For the text-containing cell, return its midpoint in (x, y) coordinate format. 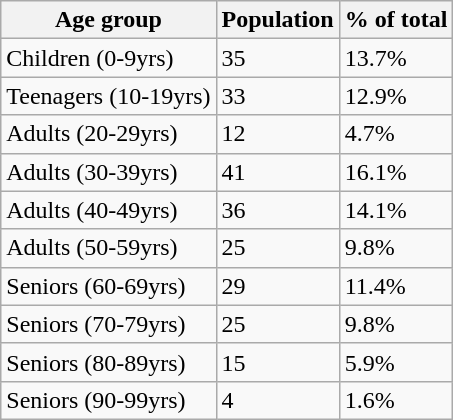
11.4% (396, 286)
Adults (50-59yrs) (108, 248)
Seniors (80-89yrs) (108, 362)
15 (278, 362)
4 (278, 400)
Adults (20-29yrs) (108, 134)
Adults (40-49yrs) (108, 210)
36 (278, 210)
16.1% (396, 172)
Population (278, 20)
Seniors (70-79yrs) (108, 324)
14.1% (396, 210)
Seniors (90-99yrs) (108, 400)
12.9% (396, 96)
29 (278, 286)
41 (278, 172)
Adults (30-39yrs) (108, 172)
5.9% (396, 362)
Age group (108, 20)
4.7% (396, 134)
Children (0-9yrs) (108, 58)
Seniors (60-69yrs) (108, 286)
33 (278, 96)
% of total (396, 20)
13.7% (396, 58)
Teenagers (10-19yrs) (108, 96)
1.6% (396, 400)
12 (278, 134)
35 (278, 58)
